From the cell containing the given text, extract its center point as [X, Y] coordinate. 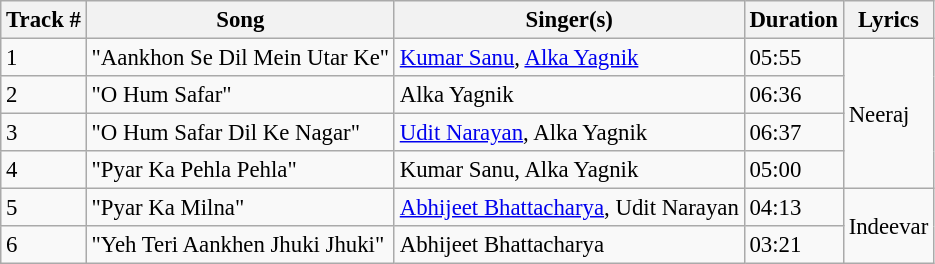
03:21 [794, 245]
Singer(s) [569, 20]
"O Hum Safar" [240, 95]
Alka Yagnik [569, 95]
6 [44, 245]
4 [44, 170]
05:00 [794, 170]
Song [240, 20]
Neeraj [888, 114]
Abhijeet Bhattacharya, Udit Narayan [569, 208]
"Yeh Teri Aankhen Jhuki Jhuki" [240, 245]
Duration [794, 20]
Udit Narayan, Alka Yagnik [569, 133]
Abhijeet Bhattacharya [569, 245]
Indeevar [888, 226]
Lyrics [888, 20]
"Pyar Ka Milna" [240, 208]
2 [44, 95]
1 [44, 58]
"Aankhon Se Dil Mein Utar Ke" [240, 58]
06:36 [794, 95]
3 [44, 133]
"O Hum Safar Dil Ke Nagar" [240, 133]
05:55 [794, 58]
Track # [44, 20]
04:13 [794, 208]
06:37 [794, 133]
"Pyar Ka Pehla Pehla" [240, 170]
5 [44, 208]
